For the text-containing cell, return its midpoint in [X, Y] coordinate format. 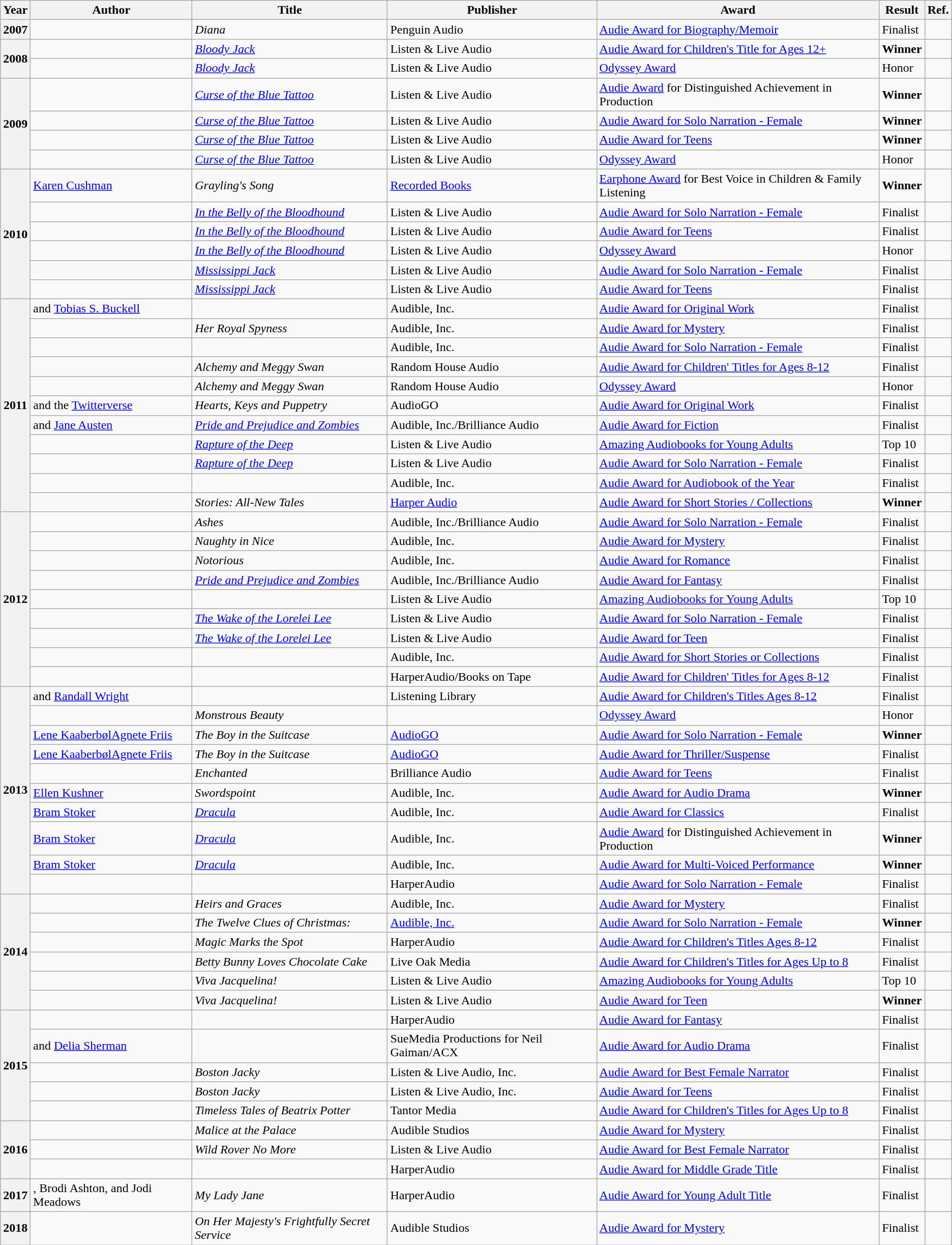
Diana [290, 30]
and Jane Austen [111, 425]
2011 [15, 406]
Naughty in Nice [290, 541]
Earphone Award for Best Voice in Children & Family Listening [738, 185]
Grayling's Song [290, 185]
Tantor Media [492, 1111]
Audie Award for Short Stories or Collections [738, 657]
Audie Award for Young Adult Title [738, 1195]
2016 [15, 1149]
Award [738, 10]
Audie Award for Romance [738, 560]
Betty Bunny Loves Chocolate Cake [290, 962]
2015 [15, 1065]
2017 [15, 1195]
Harper Audio [492, 502]
SueMedia Productions for Neil Gaiman/ACX [492, 1046]
2018 [15, 1228]
, Brodi Ashton, and Jodi Meadows [111, 1195]
Audie Award for Classics [738, 812]
Magic Marks the Spot [290, 942]
Heirs and Graces [290, 903]
Audie Award for Biography/Memoir [738, 30]
Audie Award for Short Stories / Collections [738, 502]
Notorious [290, 560]
and the Twitterverse [111, 406]
HarperAudio/Books on Tape [492, 677]
Ellen Kushner [111, 793]
and Tobias S. Buckell [111, 309]
2010 [15, 234]
Penguin Audio [492, 30]
2008 [15, 59]
Wild Rover No More [290, 1149]
Recorded Books [492, 185]
2007 [15, 30]
The Twelve Clues of Christmas: [290, 923]
Karen Cushman [111, 185]
Monstrous Beauty [290, 715]
Ref. [938, 10]
Hearts, Keys and Puppetry [290, 406]
Publisher [492, 10]
Audie Award for Fiction [738, 425]
Timeless Tales of Beatrix Potter [290, 1111]
Result [902, 10]
Audie Award for Middle Grade Title [738, 1169]
Year [15, 10]
Audie Award for Multi-Voiced Performance [738, 864]
Audie Award for Audiobook of the Year [738, 483]
2009 [15, 123]
2012 [15, 599]
Ashes [290, 522]
2014 [15, 951]
Title [290, 10]
Malice at the Palace [290, 1130]
Author [111, 10]
Stories: All-New Tales [290, 502]
On Her Majesty's Frightfully Secret Service [290, 1228]
Listening Library [492, 696]
Audie Award for Children's Title for Ages 12+ [738, 49]
Live Oak Media [492, 962]
Audie Award for Thriller/Suspense [738, 754]
Enchanted [290, 773]
and Randall Wright [111, 696]
2013 [15, 790]
My Lady Jane [290, 1195]
Her Royal Spyness [290, 328]
Swordspoint [290, 793]
Brilliance Audio [492, 773]
and Delia Sherman [111, 1046]
